Pinpoint the cell where the given text exists, returning its (x, y) midpoint coordinate. 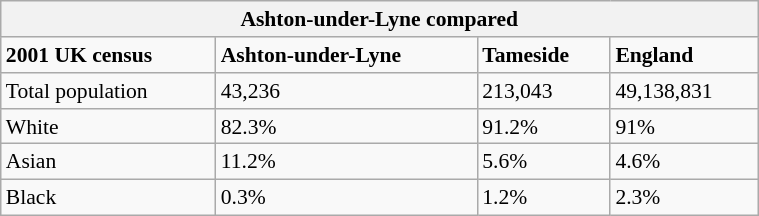
43,236 (347, 91)
Ashton-under-Lyne compared (380, 19)
0.3% (347, 197)
2001 UK census (108, 55)
Asian (108, 162)
11.2% (347, 162)
213,043 (544, 91)
91% (684, 126)
Total population (108, 91)
91.2% (544, 126)
2.3% (684, 197)
Ashton-under-Lyne (347, 55)
82.3% (347, 126)
White (108, 126)
5.6% (544, 162)
49,138,831 (684, 91)
Black (108, 197)
4.6% (684, 162)
Tameside (544, 55)
England (684, 55)
1.2% (544, 197)
